Locate the cell with the specified text and output its [X, Y] center coordinate. 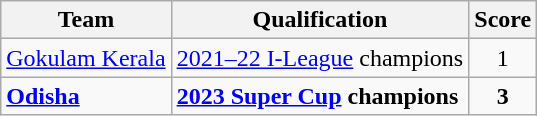
Odisha [86, 96]
Score [503, 20]
Qualification [320, 20]
1 [503, 58]
2023 Super Cup champions [320, 96]
3 [503, 96]
Team [86, 20]
Gokulam Kerala [86, 58]
2021–22 I-League champions [320, 58]
